For the text-containing cell, return its midpoint in [x, y] coordinate format. 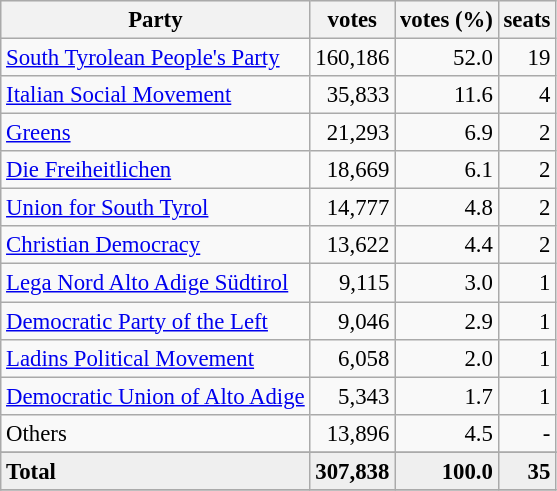
Democratic Party of the Left [156, 321]
Die Freiheitlichen [156, 170]
6.1 [447, 170]
4.8 [447, 208]
Ladins Political Movement [156, 358]
Democratic Union of Alto Adige [156, 396]
100.0 [447, 471]
Party [156, 20]
votes (%) [447, 20]
Christian Democracy [156, 245]
13,896 [352, 433]
160,186 [352, 58]
2.0 [447, 358]
21,293 [352, 133]
52.0 [447, 58]
Italian Social Movement [156, 95]
307,838 [352, 471]
6,058 [352, 358]
Union for South Tyrol [156, 208]
5,343 [352, 396]
9,046 [352, 321]
Others [156, 433]
Greens [156, 133]
- [526, 433]
4.4 [447, 245]
35,833 [352, 95]
2.9 [447, 321]
votes [352, 20]
19 [526, 58]
13,622 [352, 245]
3.0 [447, 283]
4 [526, 95]
1.7 [447, 396]
South Tyrolean People's Party [156, 58]
35 [526, 471]
14,777 [352, 208]
9,115 [352, 283]
4.5 [447, 433]
seats [526, 20]
18,669 [352, 170]
Total [156, 471]
11.6 [447, 95]
Lega Nord Alto Adige Südtirol [156, 283]
6.9 [447, 133]
